Pinpoint the cell where the given text exists, returning its [X, Y] midpoint coordinate. 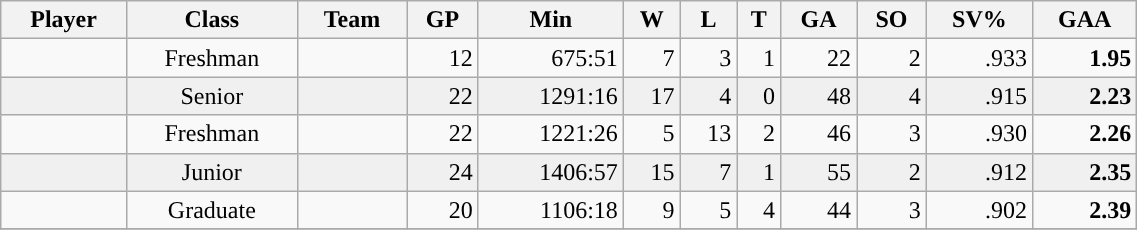
Class [212, 20]
13 [708, 134]
2.35 [1085, 172]
.933 [979, 58]
Player [64, 20]
GP [442, 20]
W [652, 20]
Senior [212, 96]
L [708, 20]
2.23 [1085, 96]
17 [652, 96]
Min [550, 20]
1.95 [1085, 58]
2.26 [1085, 134]
1406:57 [550, 172]
Team [352, 20]
1106:18 [550, 210]
15 [652, 172]
SV% [979, 20]
0 [759, 96]
.930 [979, 134]
1221:26 [550, 134]
T [759, 20]
44 [819, 210]
12 [442, 58]
46 [819, 134]
55 [819, 172]
SO [892, 20]
GAA [1085, 20]
GA [819, 20]
.915 [979, 96]
48 [819, 96]
675:51 [550, 58]
20 [442, 210]
.912 [979, 172]
Graduate [212, 210]
.902 [979, 210]
Junior [212, 172]
9 [652, 210]
1291:16 [550, 96]
24 [442, 172]
2.39 [1085, 210]
